Capture the cell that displays the provided text and extract its [x, y] central coordinate. 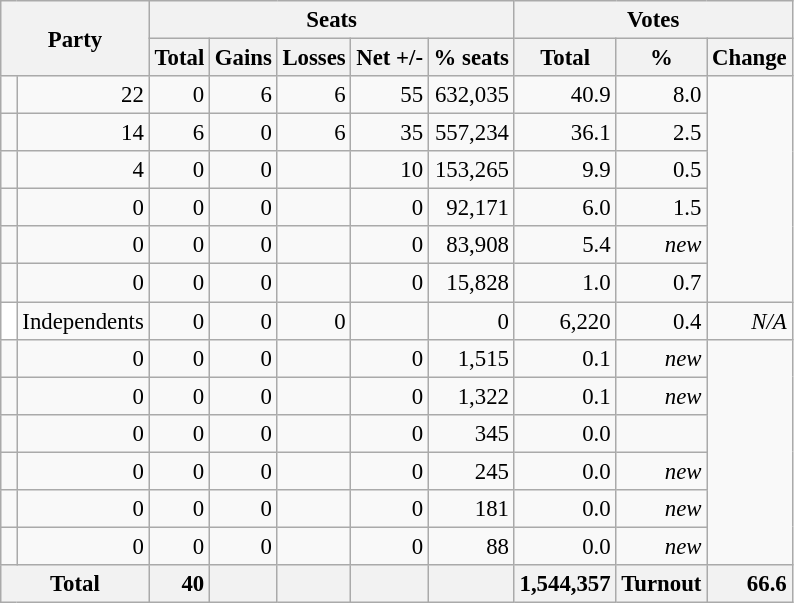
Independents [83, 321]
1,322 [471, 396]
55 [390, 95]
Losses [314, 58]
66.6 [750, 584]
6,220 [565, 321]
2.5 [662, 133]
1.0 [565, 283]
557,234 [471, 133]
1,515 [471, 358]
Change [750, 58]
Party [75, 38]
1.5 [662, 208]
153,265 [471, 170]
Gains [244, 58]
% [662, 58]
22 [83, 95]
Votes [653, 20]
181 [471, 509]
10 [390, 170]
35 [390, 133]
6.0 [565, 208]
5.4 [565, 245]
0.4 [662, 321]
88 [471, 546]
9.9 [565, 170]
36.1 [565, 133]
40.9 [565, 95]
4 [83, 170]
15,828 [471, 283]
92,171 [471, 208]
40 [179, 584]
14 [83, 133]
N/A [750, 321]
0.7 [662, 283]
% seats [471, 58]
Turnout [662, 584]
0.5 [662, 170]
632,035 [471, 95]
345 [471, 433]
83,908 [471, 245]
Seats [332, 20]
245 [471, 471]
1,544,357 [565, 584]
8.0 [662, 95]
Net +/- [390, 58]
